Capture the cell that displays the provided text and extract its [x, y] central coordinate. 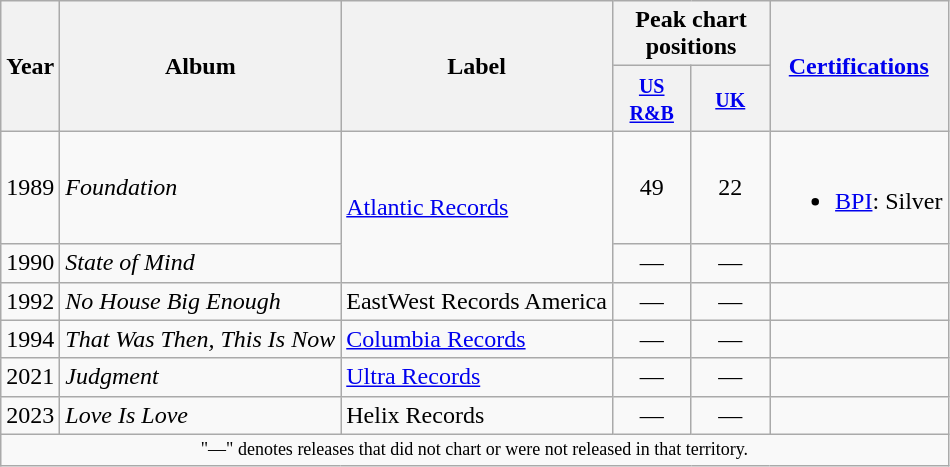
Label [477, 66]
1992 [30, 301]
49 [652, 188]
US R&B [652, 98]
22 [730, 188]
1989 [30, 188]
Foundation [200, 188]
No House Big Enough [200, 301]
2021 [30, 377]
That Was Then, This Is Now [200, 339]
EastWest Records America [477, 301]
State of Mind [200, 263]
Ultra Records [477, 377]
Love Is Love [200, 415]
UK [730, 98]
Atlantic Records [477, 206]
"—" denotes releases that did not chart or were not released in that territory. [474, 450]
Certifications [859, 66]
2023 [30, 415]
1990 [30, 263]
Judgment [200, 377]
Year [30, 66]
Album [200, 66]
Peak chart positions [690, 34]
Helix Records [477, 415]
1994 [30, 339]
BPI: Silver [859, 188]
Columbia Records [477, 339]
